From the cell containing the given text, extract its center point as [x, y] coordinate. 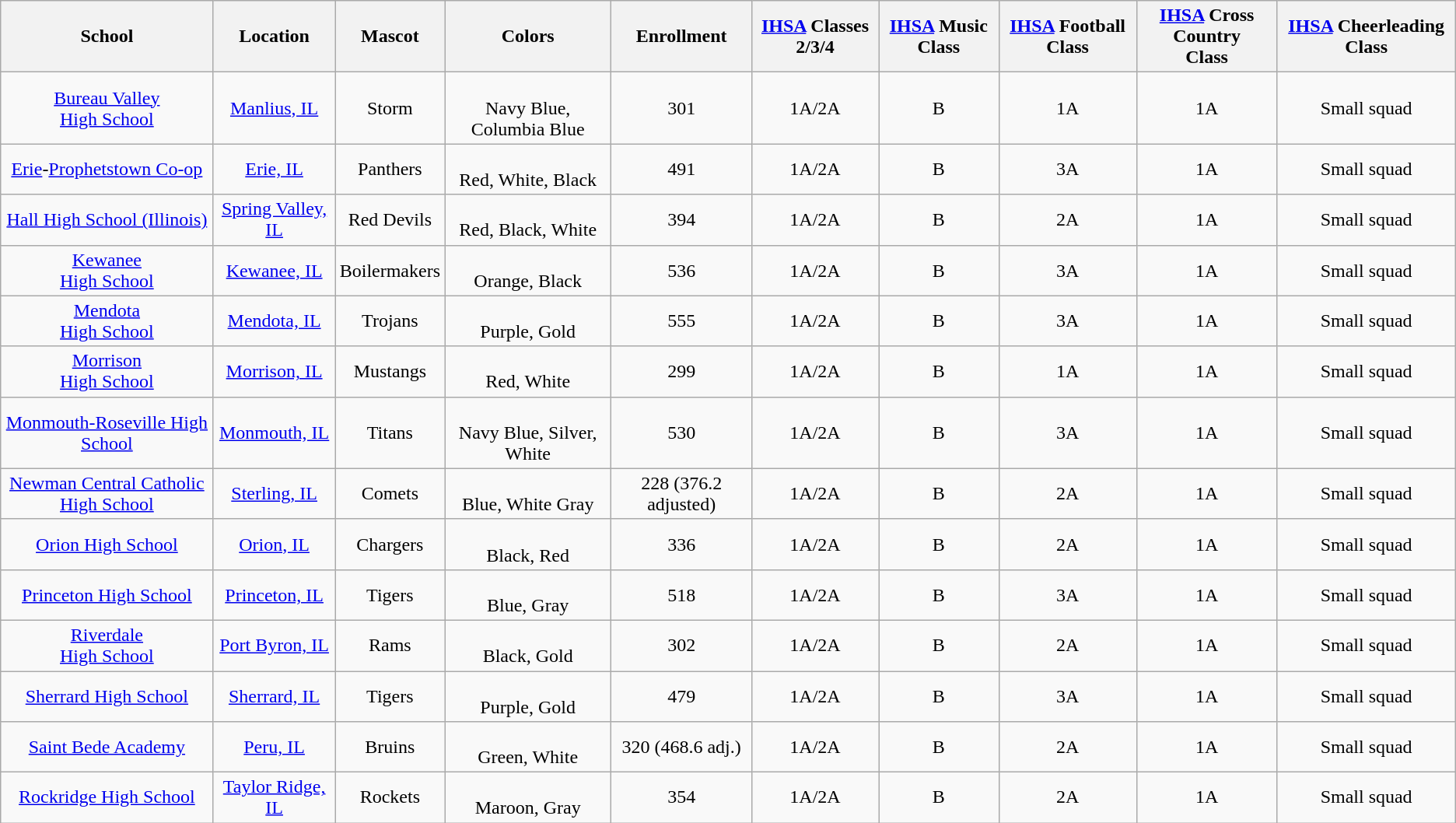
479 [681, 695]
Titans [390, 433]
354 [681, 798]
Red, White [528, 372]
394 [681, 219]
Red Devils [390, 219]
536 [681, 271]
Bruins [390, 747]
Erie, IL [274, 170]
Monmouth, IL [274, 433]
Morrison, IL [274, 372]
School [107, 37]
Red, Black, White [528, 219]
518 [681, 594]
Blue, Gray [528, 594]
Spring Valley, IL [274, 219]
Sherrard, IL [274, 695]
320 (468.6 adj.) [681, 747]
336 [681, 545]
Mascot [390, 37]
IHSA Music Class [939, 37]
491 [681, 170]
Monmouth-Roseville High School [107, 433]
IHSA Cross Country Class [1207, 37]
Hall High School (Illinois) [107, 219]
IHSA Classes 2/3/4 [815, 37]
Rams [390, 646]
555 [681, 320]
Bureau ValleyHigh School [107, 108]
Rockridge High School [107, 798]
Mustangs [390, 372]
Navy Blue, Silver, White [528, 433]
Storm [390, 108]
Kewanee, IL [274, 271]
Saint Bede Academy [107, 747]
530 [681, 433]
Boilermakers [390, 271]
IHSA Cheerleading Class [1366, 37]
KewaneeHigh School [107, 271]
Manlius, IL [274, 108]
Mendota, IL [274, 320]
Port Byron, IL [274, 646]
Navy Blue, Columbia Blue [528, 108]
Chargers [390, 545]
Black, Gold [528, 646]
Sterling, IL [274, 493]
Comets [390, 493]
Black, Red [528, 545]
Red, White, Black [528, 170]
MorrisonHigh School [107, 372]
Princeton, IL [274, 594]
IHSA Football Class [1067, 37]
Sherrard High School [107, 695]
Erie-Prophetstown Co-op [107, 170]
Green, White [528, 747]
Enrollment [681, 37]
Orion High School [107, 545]
Trojans [390, 320]
Panthers [390, 170]
299 [681, 372]
MendotaHigh School [107, 320]
228 (376.2 adjusted) [681, 493]
Maroon, Gray [528, 798]
Peru, IL [274, 747]
302 [681, 646]
Orange, Black [528, 271]
Orion, IL [274, 545]
301 [681, 108]
Princeton High School [107, 594]
Newman Central CatholicHigh School [107, 493]
Blue, White Gray [528, 493]
Colors [528, 37]
RiverdaleHigh School [107, 646]
Taylor Ridge, IL [274, 798]
Location [274, 37]
Rockets [390, 798]
